For the text-containing cell, return its midpoint in [X, Y] coordinate format. 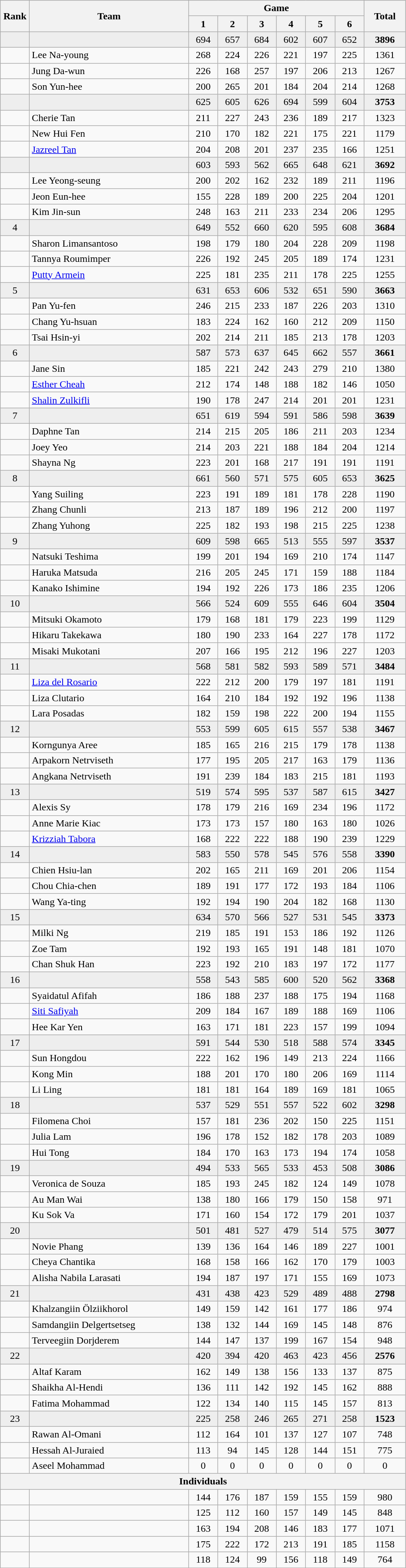
626 [262, 102]
Hui Tong [109, 1152]
Hessah Al-Juraied [109, 1450]
232 [291, 180]
1193 [385, 776]
1177 [385, 964]
585 [262, 980]
Joey Yeo [109, 447]
Lee Na-young [109, 55]
1268 [385, 86]
1255 [385, 275]
122 [203, 1403]
3 [262, 24]
501 [203, 1231]
20 [15, 1231]
2 [232, 24]
3467 [385, 729]
Haruka Matsuda [109, 572]
3345 [385, 1043]
247 [262, 400]
620 [291, 228]
1151 [385, 1121]
3390 [385, 854]
1380 [385, 369]
657 [232, 40]
1071 [385, 1528]
19 [15, 1168]
1214 [385, 447]
Zoe Tam [109, 948]
Tsai Hsin-yi [109, 337]
140 [262, 1403]
3692 [385, 165]
1147 [385, 557]
23 [15, 1419]
Syaidatul Afifah [109, 996]
Yang Suiling [109, 494]
3661 [385, 353]
Mitsuki Okamoto [109, 619]
101 [262, 1434]
151 [349, 1450]
Novie Phang [109, 1246]
3753 [385, 102]
1150 [385, 322]
1136 [385, 761]
661 [203, 478]
1310 [385, 306]
111 [232, 1387]
530 [262, 1043]
1295 [385, 212]
Pan Yu-fen [109, 306]
Natsuki Teshima [109, 557]
565 [262, 1168]
570 [232, 917]
7 [15, 415]
590 [349, 290]
1166 [385, 1058]
560 [232, 478]
219 [203, 933]
Khalzangiin Ölziikhorol [109, 1309]
3298 [385, 1105]
1184 [385, 572]
552 [232, 228]
3086 [385, 1168]
Jung Da-wun [109, 71]
518 [291, 1043]
Samdangiin Delgertsetseg [109, 1325]
99 [262, 1560]
1323 [385, 118]
573 [232, 353]
1523 [385, 1419]
538 [349, 729]
107 [349, 1434]
971 [385, 1199]
3484 [385, 666]
875 [385, 1372]
876 [385, 1325]
1 [203, 24]
153 [291, 933]
Total [385, 16]
1001 [385, 1246]
Anne Marie Kiac [109, 823]
12 [15, 729]
603 [203, 165]
481 [232, 1231]
3663 [385, 290]
Daphne Tan [109, 431]
607 [320, 40]
Jeon Eun-hee [109, 196]
888 [385, 1387]
438 [232, 1293]
544 [232, 1043]
431 [203, 1293]
147 [232, 1340]
649 [203, 228]
207 [203, 651]
524 [232, 604]
139 [203, 1246]
Hee Kar Yen [109, 1027]
21 [15, 1293]
94 [232, 1450]
550 [232, 854]
152 [262, 1136]
463 [291, 1356]
242 [262, 369]
479 [291, 1231]
Veronica de Souza [109, 1183]
1130 [385, 901]
Sharon Limansantoso [109, 243]
128 [291, 1450]
513 [291, 541]
Rank [15, 16]
1154 [385, 870]
Chan Shuk Han [109, 964]
1065 [385, 1090]
Altaf Karam [109, 1372]
Lara Posadas [109, 714]
775 [385, 1450]
Putty Armein [109, 275]
1089 [385, 1136]
Misaki Mukotani [109, 651]
Chang Yu-hsuan [109, 322]
1037 [385, 1215]
Filomena Choi [109, 1121]
Krizziah Tabora [109, 839]
1196 [385, 180]
New Hui Fen [109, 133]
Team [109, 16]
Angkana Netrviseth [109, 776]
Cherie Tan [109, 118]
631 [203, 290]
Shaikha Al-Hendi [109, 1387]
980 [385, 1497]
1073 [385, 1278]
Ku Sok Va [109, 1215]
Tannya Roumimper [109, 259]
Son Yun-hee [109, 86]
Chou Chia-chen [109, 886]
660 [262, 228]
748 [385, 1434]
125 [203, 1513]
625 [203, 102]
522 [320, 1105]
553 [203, 729]
22 [15, 1356]
608 [349, 228]
11 [15, 666]
Julia Lam [109, 1136]
1114 [385, 1074]
3368 [385, 980]
519 [203, 792]
637 [262, 353]
662 [320, 353]
520 [320, 980]
279 [320, 369]
127 [320, 1434]
257 [262, 71]
3077 [385, 1231]
161 [291, 1309]
1050 [385, 384]
1251 [385, 149]
Alexis Sy [109, 807]
Liza del Rosario [109, 682]
113 [203, 1450]
3504 [385, 604]
Sun Hongdou [109, 1058]
586 [320, 415]
132 [232, 1325]
Jane Sin [109, 369]
8 [15, 478]
Liza Clutario [109, 698]
2798 [385, 1293]
578 [262, 854]
134 [232, 1403]
115 [291, 1403]
394 [232, 1356]
1206 [385, 588]
13 [15, 792]
16 [15, 980]
646 [320, 604]
Milki Ng [109, 933]
456 [349, 1356]
583 [203, 854]
Aseel Mohammad [109, 1466]
597 [349, 541]
582 [262, 666]
1078 [385, 1183]
Korngunya Aree [109, 745]
532 [291, 290]
1234 [385, 431]
Lee Yeong-seung [109, 180]
10 [15, 604]
488 [349, 1293]
1267 [385, 71]
Chien Hsiu-lan [109, 870]
133 [320, 1372]
Li Ling [109, 1090]
Zhang Chunli [109, 510]
Individuals [203, 1482]
1190 [385, 494]
Game [276, 8]
14 [15, 854]
3625 [385, 478]
1238 [385, 525]
652 [349, 40]
581 [232, 666]
974 [385, 1309]
589 [320, 666]
18 [15, 1105]
576 [320, 854]
Shayna Ng [109, 463]
489 [320, 1293]
Hikaru Takekawa [109, 635]
1094 [385, 1027]
684 [262, 40]
848 [385, 1513]
1026 [385, 823]
268 [203, 55]
2576 [385, 1356]
Esther Cheah [109, 384]
588 [320, 1043]
948 [385, 1340]
1198 [385, 243]
1229 [385, 839]
3684 [385, 228]
Au Man Wai [109, 1199]
1058 [385, 1152]
3427 [385, 792]
Siti Safiyah [109, 1011]
551 [262, 1105]
3896 [385, 40]
1158 [385, 1544]
1129 [385, 619]
648 [320, 165]
543 [232, 980]
Kong Min [109, 1074]
606 [262, 290]
1126 [385, 933]
17 [15, 1043]
645 [291, 353]
Wang Ya-ting [109, 901]
248 [203, 212]
Kanako Ishimine [109, 588]
594 [262, 415]
1168 [385, 996]
813 [385, 1403]
Cheya Chantika [109, 1262]
9 [15, 541]
3537 [385, 541]
Zhang Yuhong [109, 525]
Arpakorn Netrviseth [109, 761]
1155 [385, 714]
508 [349, 1168]
15 [15, 917]
1197 [385, 510]
634 [203, 917]
176 [232, 1497]
1070 [385, 948]
764 [385, 1560]
568 [203, 666]
1201 [385, 196]
621 [349, 165]
Shalin Zulkifli [109, 400]
3639 [385, 415]
271 [320, 1419]
3373 [385, 917]
Jazreel Tan [109, 149]
Alisha Nabila Larasati [109, 1278]
1179 [385, 133]
531 [320, 917]
453 [320, 1168]
600 [291, 980]
1361 [385, 55]
Rawan Al-Omani [109, 1434]
494 [203, 1168]
514 [320, 1231]
Terveegiin Dorjderem [109, 1340]
619 [232, 415]
Fatima Mohammad [109, 1403]
1003 [385, 1262]
Kim Jin-sun [109, 212]
